Return the (x, y) coordinate for the center point of the cell that contains the specified text.  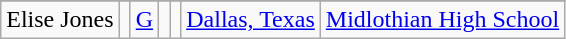
G (144, 20)
Elise Jones (60, 20)
Midlothian High School (442, 20)
Dallas, Texas (251, 20)
